Identify which cell holds the provided text, then report its [x, y] central coordinate. 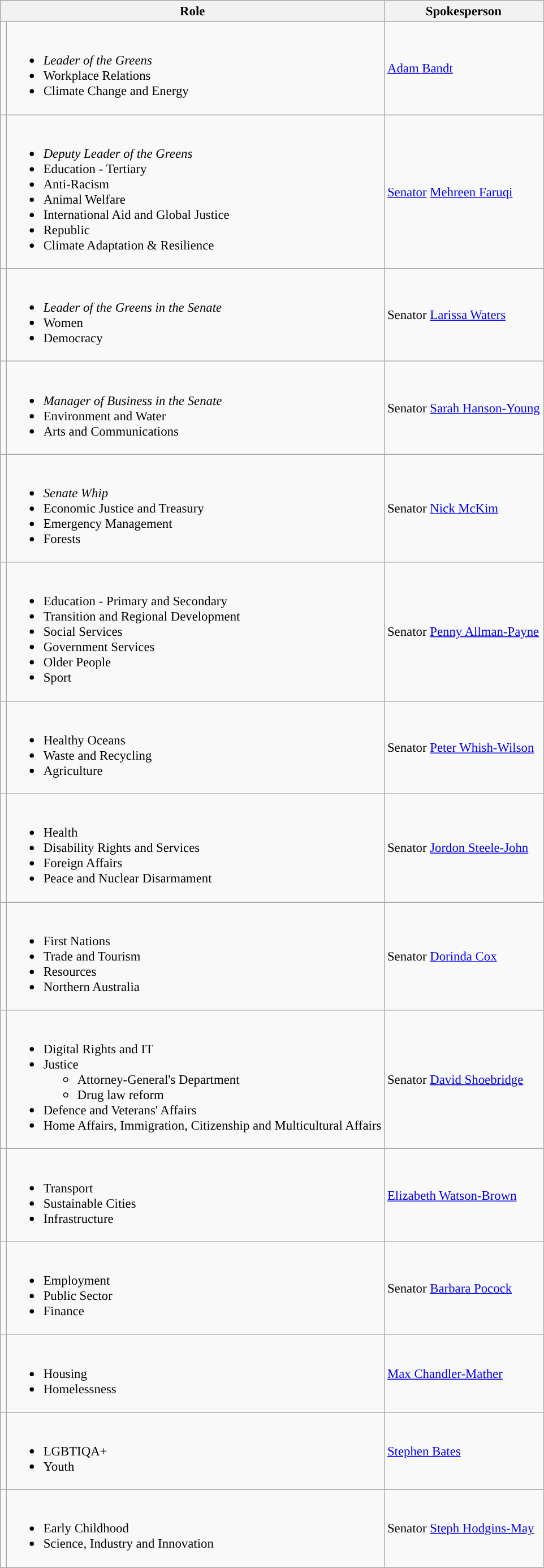
Senator Dorinda Cox [464, 956]
Senator Nick McKim [464, 508]
Stephen Bates [464, 1451]
Senator Jordon Steele-John [464, 848]
EmploymentPublic SectorFinance [195, 1288]
First NationsTrade and TourismResourcesNorthern Australia [195, 956]
Senator Penny Allman-Payne [464, 631]
Max Chandler-Mather [464, 1373]
Leader of the Greens in the SenateWomenDemocracy [195, 315]
TransportSustainable CitiesInfrastructure [195, 1195]
Senator Sarah Hanson-Young [464, 408]
Spokesperson [464, 11]
Role [192, 11]
Manager of Business in the SenateEnvironment and WaterArts and Communications [195, 408]
Early ChildhoodScience, Industry and Innovation [195, 1528]
LGBTIQA+Youth [195, 1451]
HousingHomelessness [195, 1373]
HealthDisability Rights and ServicesForeign AffairsPeace and Nuclear Disarmament [195, 848]
Senator David Shoebridge [464, 1079]
Senator Larissa Waters [464, 315]
Elizabeth Watson-Brown [464, 1195]
Adam Bandt [464, 68]
Senator Barbara Pocock [464, 1288]
Education - Primary and SecondaryTransition and Regional DevelopmentSocial ServicesGovernment ServicesOlder PeopleSport [195, 631]
Deputy Leader of the GreensEducation - TertiaryAnti-RacismAnimal WelfareInternational Aid and Global JusticeRepublicClimate Adaptation & Resilience [195, 192]
Leader of the GreensWorkplace RelationsClimate Change and Energy [195, 68]
Senate WhipEconomic Justice and TreasuryEmergency ManagementForests [195, 508]
Senator Mehreen Faruqi [464, 192]
Healthy OceansWaste and RecyclingAgriculture [195, 747]
Senator Peter Whish-Wilson [464, 747]
Senator Steph Hodgins-May [464, 1528]
